Extract the [X, Y] coordinate from the center of the cell holding the provided text.  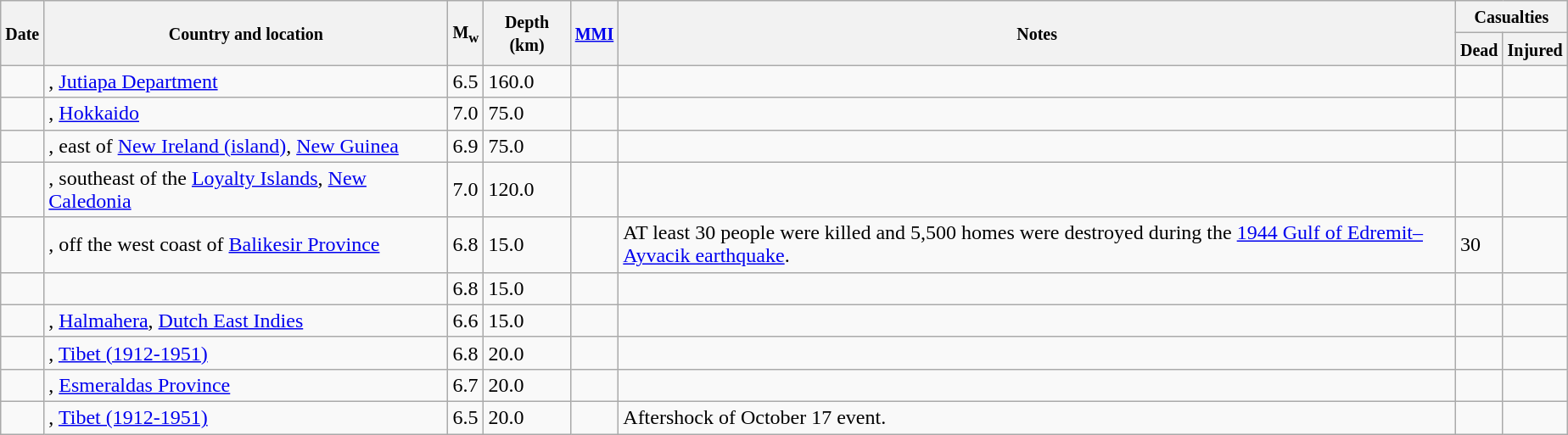
Country and location [246, 33]
Aftershock of October 17 event. [1037, 417]
Mw [466, 33]
6.6 [466, 321]
6.7 [466, 385]
, southeast of the Loyalty Islands, New Caledonia [246, 190]
, off the west coast of Balikesir Province [246, 244]
AT least 30 people were killed and 5,500 homes were destroyed during the 1944 Gulf of Edremit–Ayvacik earthquake. [1037, 244]
MMI [594, 33]
Dead [1479, 49]
Injured [1535, 49]
Date [22, 33]
, Halmahera, Dutch East Indies [246, 321]
6.9 [466, 146]
, Esmeraldas Province [246, 385]
Casualties [1511, 17]
, east of New Ireland (island), New Guinea [246, 146]
160.0 [527, 81]
, Jutiapa Department [246, 81]
Notes [1037, 33]
Depth (km) [527, 33]
120.0 [527, 190]
, Hokkaido [246, 114]
30 [1479, 244]
